Scan for the cell matching the given text and deliver its (X, Y) coordinate at center. 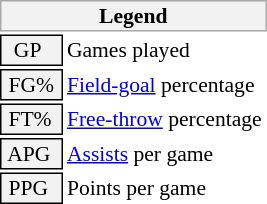
GP (31, 50)
FG% (31, 85)
FT% (31, 120)
Games played (166, 50)
Points per game (166, 188)
Assists per game (166, 154)
PPG (31, 188)
Free-throw percentage (166, 120)
Legend (134, 16)
Field-goal percentage (166, 85)
APG (31, 154)
